From the cell containing the given text, extract its center point as (X, Y) coordinate. 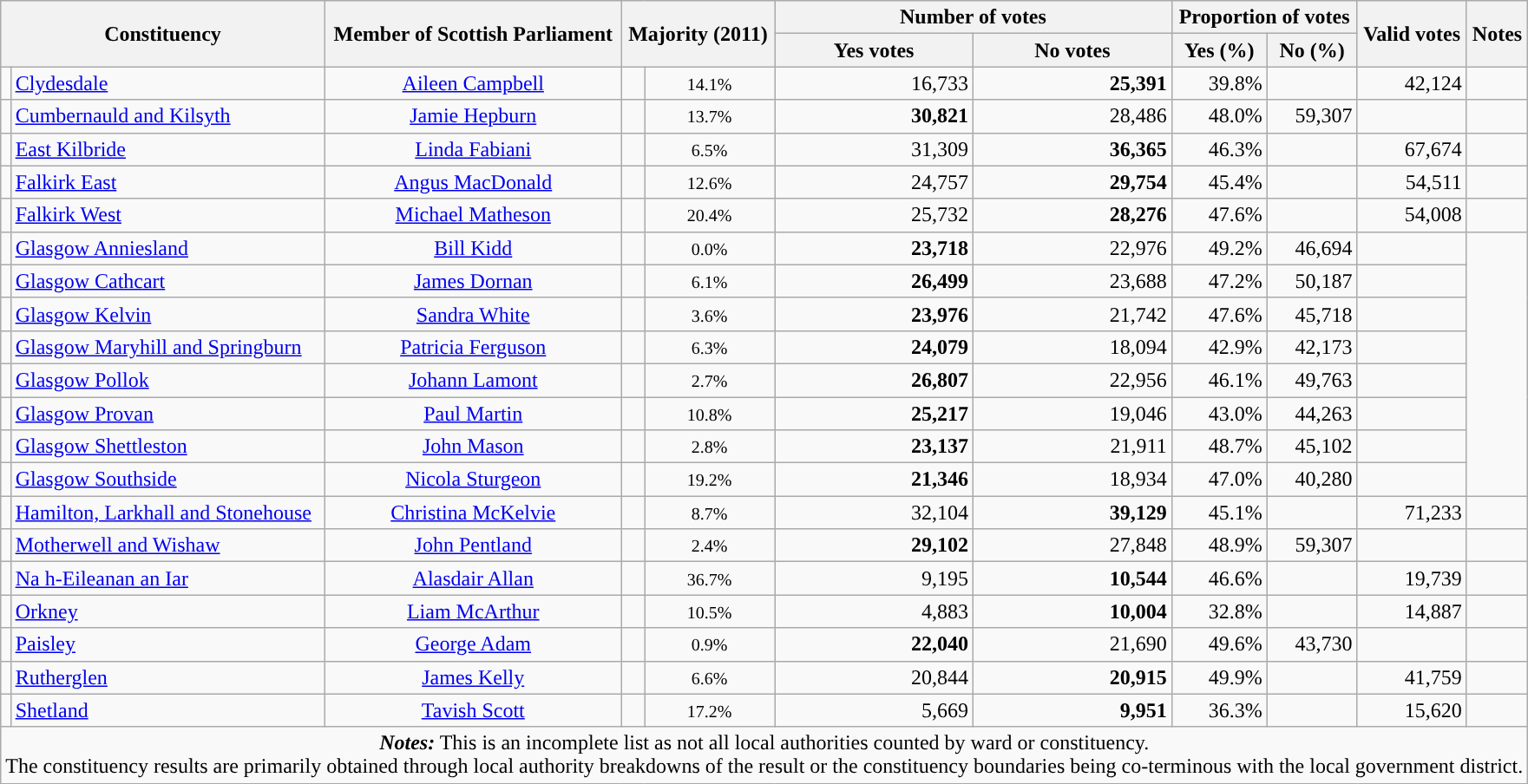
23,718 (875, 248)
10,544 (1072, 578)
26,807 (875, 380)
10.5% (710, 611)
Clydesdale (167, 83)
16,733 (875, 83)
6.1% (710, 281)
23,976 (875, 314)
Hamilton, Larkhall and Stonehouse (167, 513)
24,079 (875, 347)
Glasgow Maryhill and Springburn (167, 347)
John Mason (473, 447)
14.1% (710, 83)
22,040 (875, 644)
No (%) (1312, 50)
49.6% (1219, 644)
40,280 (1312, 480)
17.2% (710, 710)
18,934 (1072, 480)
Valid votes (1412, 34)
Number of votes (974, 17)
21,690 (1072, 644)
47.0% (1219, 480)
48.9% (1219, 546)
22,956 (1072, 380)
43,730 (1312, 644)
42.9% (1219, 347)
2.8% (710, 447)
46.1% (1219, 380)
28,276 (1072, 215)
42,173 (1312, 347)
Proportion of votes (1264, 17)
0.0% (710, 248)
49.2% (1219, 248)
36.7% (710, 578)
Michael Matheson (473, 215)
48.0% (1219, 116)
Liam McArthur (473, 611)
East Kilbride (167, 149)
28,486 (1072, 116)
James Dornan (473, 281)
Bill Kidd (473, 248)
20,844 (875, 677)
Paul Martin (473, 414)
23,137 (875, 447)
48.7% (1219, 447)
Angus MacDonald (473, 182)
John Pentland (473, 546)
46.3% (1219, 149)
71,233 (1412, 513)
4,883 (875, 611)
36.3% (1219, 710)
20,915 (1072, 677)
39,129 (1072, 513)
25,217 (875, 414)
39.8% (1219, 83)
36,365 (1072, 149)
5,669 (875, 710)
Christina McKelvie (473, 513)
30,821 (875, 116)
18,094 (1072, 347)
Aileen Campbell (473, 83)
9,951 (1072, 710)
Glasgow Southside (167, 480)
2.7% (710, 380)
3.6% (710, 314)
0.9% (710, 644)
Yes (%) (1219, 50)
12.6% (710, 182)
21,911 (1072, 447)
Linda Fabiani (473, 149)
24,757 (875, 182)
45,102 (1312, 447)
9,195 (875, 578)
Nicola Sturgeon (473, 480)
67,674 (1412, 149)
25,732 (875, 215)
49.9% (1219, 677)
Na h-Eileanan an Iar (167, 578)
13.7% (710, 116)
41,759 (1412, 677)
46,694 (1312, 248)
Orkney (167, 611)
45,718 (1312, 314)
Falkirk West (167, 215)
23,688 (1072, 281)
10.8% (710, 414)
19.2% (710, 480)
29,754 (1072, 182)
45.1% (1219, 513)
42,124 (1412, 83)
Johann Lamont (473, 380)
21,346 (875, 480)
Glasgow Kelvin (167, 314)
19,739 (1412, 578)
22,976 (1072, 248)
21,742 (1072, 314)
27,848 (1072, 546)
No votes (1072, 50)
Glasgow Anniesland (167, 248)
Jamie Hepburn (473, 116)
James Kelly (473, 677)
54,008 (1412, 215)
Patricia Ferguson (473, 347)
Rutherglen (167, 677)
6.3% (710, 347)
14,887 (1412, 611)
49,763 (1312, 380)
Majority (2011) (698, 34)
Cumbernauld and Kilsyth (167, 116)
6.6% (710, 677)
31,309 (875, 149)
46.6% (1219, 578)
32.8% (1219, 611)
Tavish Scott (473, 710)
George Adam (473, 644)
54,511 (1412, 182)
29,102 (875, 546)
Glasgow Provan (167, 414)
44,263 (1312, 414)
Constituency (163, 34)
26,499 (875, 281)
15,620 (1412, 710)
Yes votes (875, 50)
Glasgow Cathcart (167, 281)
2.4% (710, 546)
Notes (1497, 34)
Member of Scottish Parliament (473, 34)
Falkirk East (167, 182)
47.2% (1219, 281)
6.5% (710, 149)
Motherwell and Wishaw (167, 546)
19,046 (1072, 414)
32,104 (875, 513)
Alasdair Allan (473, 578)
Glasgow Pollok (167, 380)
43.0% (1219, 414)
Glasgow Shettleston (167, 447)
8.7% (710, 513)
25,391 (1072, 83)
10,004 (1072, 611)
50,187 (1312, 281)
Shetland (167, 710)
20.4% (710, 215)
Sandra White (473, 314)
45.4% (1219, 182)
Paisley (167, 644)
